Provide the (x, y) coordinate of the cell's center where the given text is located.  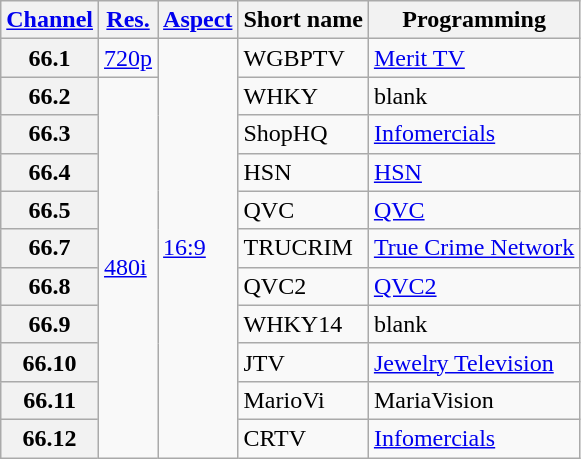
480i (128, 268)
WHKY14 (303, 324)
Aspect (198, 20)
ShopHQ (303, 134)
Short name (303, 20)
True Crime Network (474, 248)
WHKY (303, 96)
WGBPTV (303, 58)
MariaVision (474, 400)
66.2 (50, 96)
66.9 (50, 324)
66.3 (50, 134)
JTV (303, 362)
Channel (50, 20)
66.1 (50, 58)
16:9 (198, 248)
66.7 (50, 248)
66.4 (50, 172)
Programming (474, 20)
720p (128, 58)
TRUCRIM (303, 248)
CRTV (303, 438)
66.11 (50, 400)
66.10 (50, 362)
Res. (128, 20)
66.5 (50, 210)
66.8 (50, 286)
66.12 (50, 438)
Jewelry Television (474, 362)
Merit TV (474, 58)
MarioVi (303, 400)
